Pinpoint the cell where the given text exists, returning its (X, Y) midpoint coordinate. 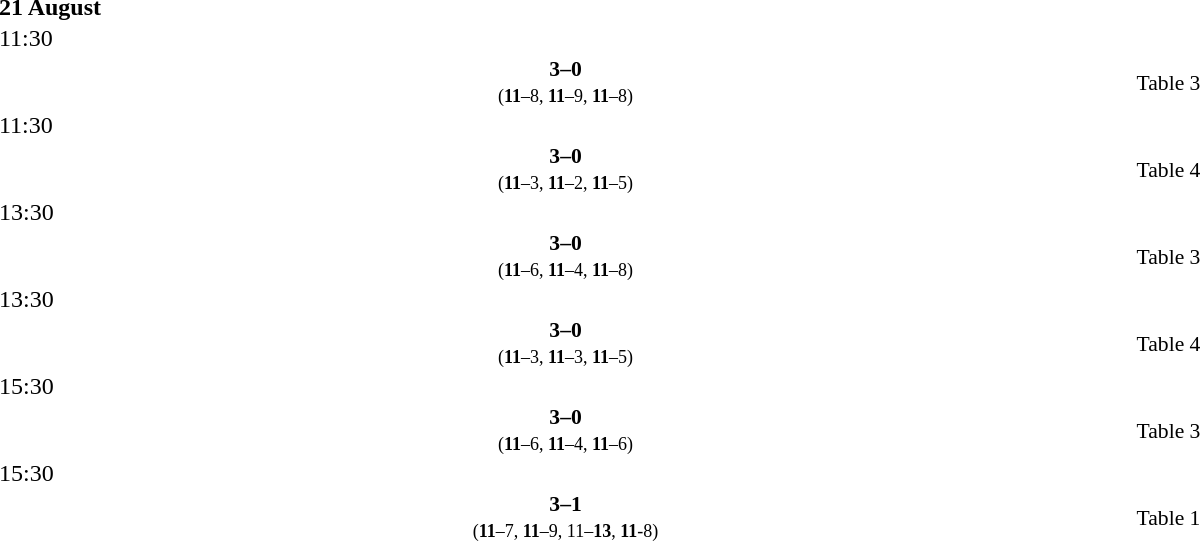
3–0 (11–6, 11–4, 11–6) (566, 430)
3–0 (11–6, 11–4, 11–8) (566, 256)
3–0 (11–8, 11–9, 11–8) (566, 82)
3–0 (11–3, 11–3, 11–5) (566, 343)
3–0 (11–3, 11–2, 11–5) (566, 169)
